From the cell containing the given text, extract its center point as [x, y] coordinate. 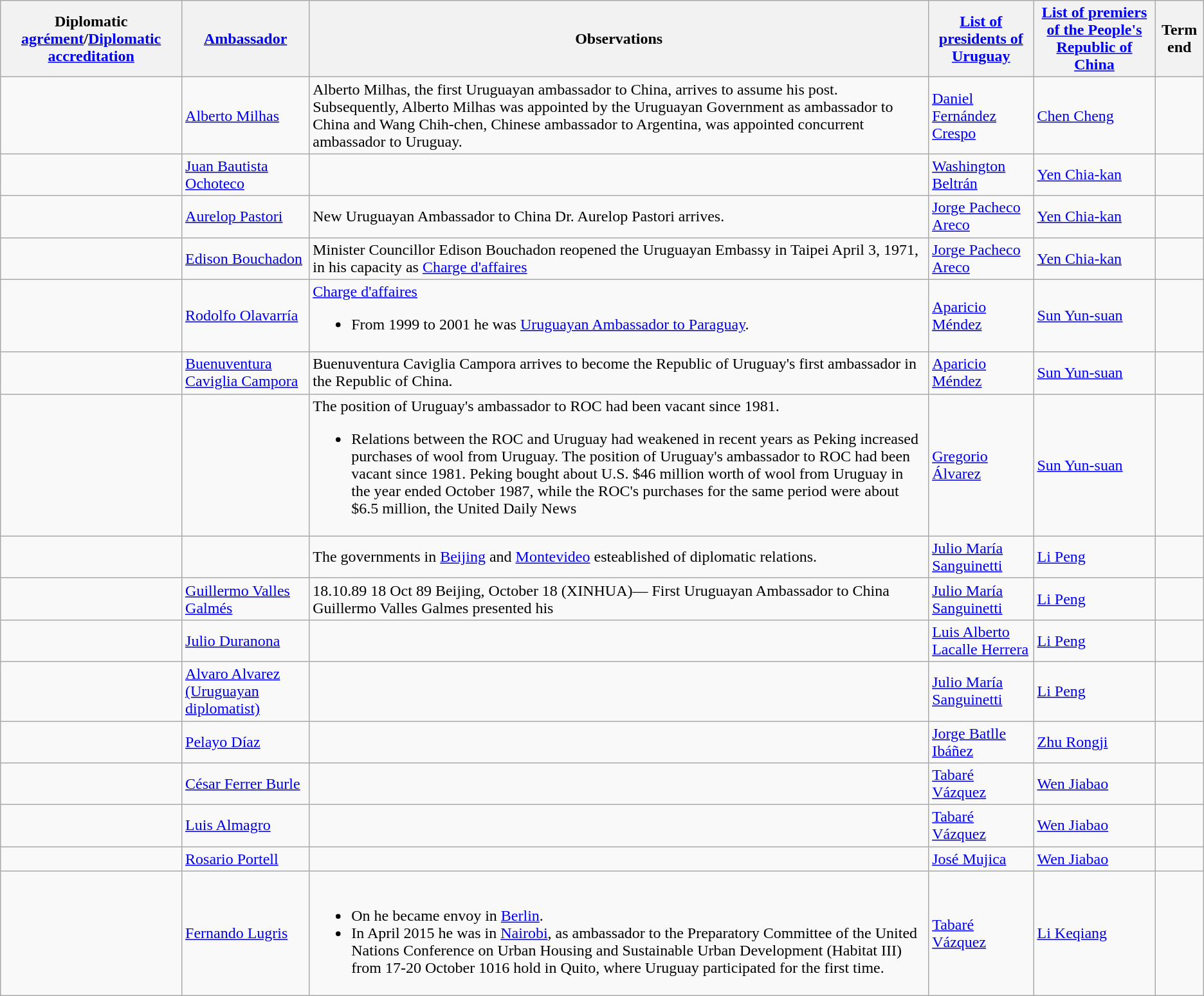
18.10.89 18 Oct 89 Beijing, October 18 (XINHUA)— First Uruguayan Ambassador to China Guillermo Valles Galmes presented his [619, 598]
Washington Beltrán [981, 175]
Buenuventura Caviglia Campora arrives to become the Republic of Uruguay's first ambassador in the Republic of China. [619, 373]
Jorge Batlle Ibáñez [981, 741]
Ambassador [246, 39]
José Mujica [981, 859]
Daniel Fernández Crespo [981, 116]
Edison Bouchadon [246, 259]
Julio Duranona [246, 641]
Charge d'affairesFrom 1999 to 2001 he was Uruguayan Ambassador to Paraguay. [619, 315]
Diplomatic agrément/Diplomatic accreditation [91, 39]
Rodolfo Olavarría [246, 315]
Zhu Rongji [1095, 741]
Rosario Portell [246, 859]
Aurelop Pastori [246, 216]
Guillermo Valles Galmés [246, 598]
Li Keqiang [1095, 934]
Observations [619, 39]
Minister Councillor Edison Bouchadon reopened the Uruguayan Embassy in Taipei April 3, 1971, in his capacity as Charge d'affaires [619, 259]
Luis Alberto Lacalle Herrera [981, 641]
Buenuventura Caviglia Campora [246, 373]
César Ferrer Burle [246, 784]
Chen Cheng [1095, 116]
Alberto Milhas [246, 116]
Luis Almagro [246, 826]
List of premiers of the People's Republic of China [1095, 39]
Fernando Lugris [246, 934]
The governments in Beijing and Montevideo esteablished of diplomatic relations. [619, 557]
Term end [1180, 39]
List of presidents of Uruguay [981, 39]
Gregorio Álvarez [981, 465]
Juan Bautista Ochoteco [246, 175]
Pelayo Díaz [246, 741]
New Uruguayan Ambassador to China Dr. Aurelop Pastori arrives. [619, 216]
Alvaro Alvarez (Uruguayan diplomatist) [246, 691]
